Search for the cell housing the specified text and yield its [X, Y] center coordinate. 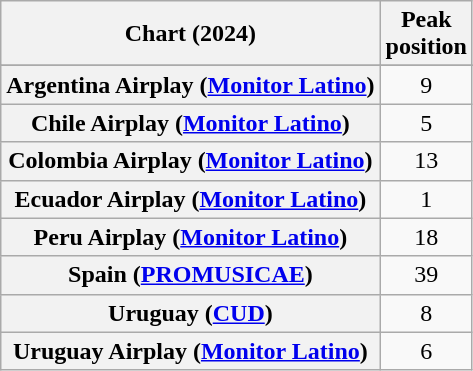
13 [426, 161]
39 [426, 275]
9 [426, 85]
5 [426, 123]
8 [426, 313]
Spain (PROMUSICAE) [190, 275]
6 [426, 351]
Chile Airplay (Monitor Latino) [190, 123]
Peakposition [426, 34]
18 [426, 237]
Argentina Airplay (Monitor Latino) [190, 85]
Uruguay (CUD) [190, 313]
1 [426, 199]
Chart (2024) [190, 34]
Ecuador Airplay (Monitor Latino) [190, 199]
Colombia Airplay (Monitor Latino) [190, 161]
Peru Airplay (Monitor Latino) [190, 237]
Uruguay Airplay (Monitor Latino) [190, 351]
